Scan for the cell matching the given text and deliver its (x, y) coordinate at center. 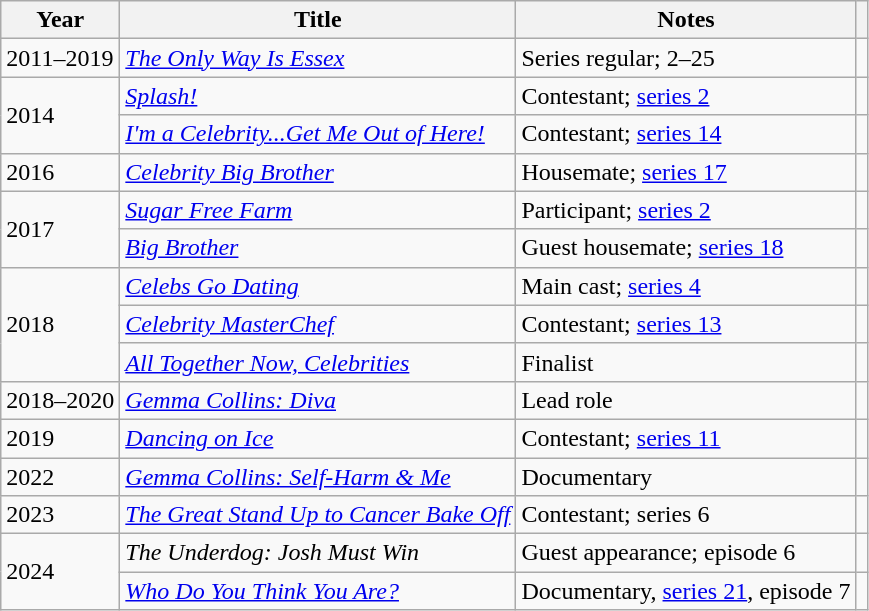
Big Brother (318, 248)
Year (60, 20)
Documentary (686, 477)
2023 (60, 515)
2011–2019 (60, 58)
Main cast; series 4 (686, 286)
Who Do You Think You Are? (318, 591)
Splash! (318, 96)
Housemate; series 17 (686, 172)
2017 (60, 229)
Notes (686, 20)
2019 (60, 438)
2024 (60, 572)
Guest housemate; series 18 (686, 248)
The Only Way Is Essex (318, 58)
Celebrity MasterChef (318, 324)
Contestant; series 14 (686, 134)
Celebs Go Dating (318, 286)
Contestant; series 6 (686, 515)
The Underdog: Josh Must Win (318, 553)
Contestant; series 11 (686, 438)
Documentary, series 21, episode 7 (686, 591)
Gemma Collins: Diva (318, 400)
I'm a Celebrity...Get Me Out of Here! (318, 134)
Series regular; 2–25 (686, 58)
2014 (60, 115)
The Great Stand Up to Cancer Bake Off (318, 515)
2016 (60, 172)
Contestant; series 2 (686, 96)
Finalist (686, 362)
Title (318, 20)
2022 (60, 477)
All Together Now, Celebrities (318, 362)
Dancing on Ice (318, 438)
Participant; series 2 (686, 210)
Celebrity Big Brother (318, 172)
2018–2020 (60, 400)
Sugar Free Farm (318, 210)
Gemma Collins: Self-Harm & Me (318, 477)
Lead role (686, 400)
2018 (60, 324)
Guest appearance; episode 6 (686, 553)
Contestant; series 13 (686, 324)
